Provide the (x, y) coordinate of the cell's center where the given text is located.  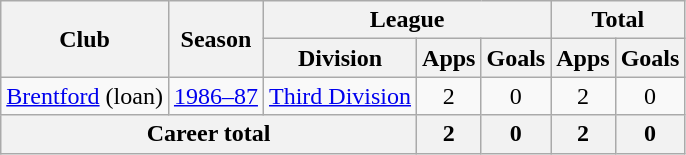
Career total (209, 134)
Total (618, 20)
1986–87 (216, 96)
Third Division (340, 96)
Club (85, 39)
League (406, 20)
Brentford (loan) (85, 96)
Season (216, 39)
Division (340, 58)
